Extract the (X, Y) coordinate from the center of the cell holding the provided text.  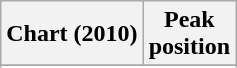
Chart (2010) (72, 34)
Peakposition (189, 34)
